Determine the (x, y) coordinate at the center of the cell enclosing the given text.  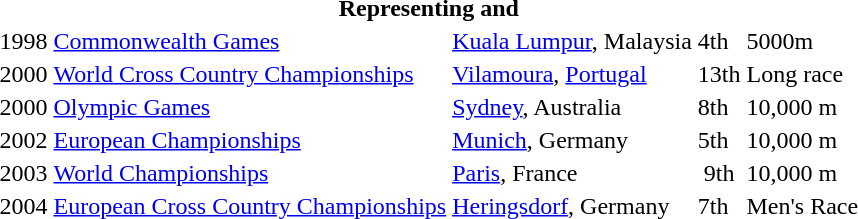
Paris, France (572, 173)
Vilamoura, Portugal (572, 74)
Olympic Games (250, 107)
World Championships (250, 173)
Munich, Germany (572, 140)
8th (719, 107)
5th (719, 140)
13th (719, 74)
Kuala Lumpur, Malaysia (572, 41)
European Championships (250, 140)
Commonwealth Games (250, 41)
World Cross Country Championships (250, 74)
Sydney, Australia (572, 107)
9th (719, 173)
4th (719, 41)
